Determine the (x, y) coordinate at the center of the cell enclosing the given text.  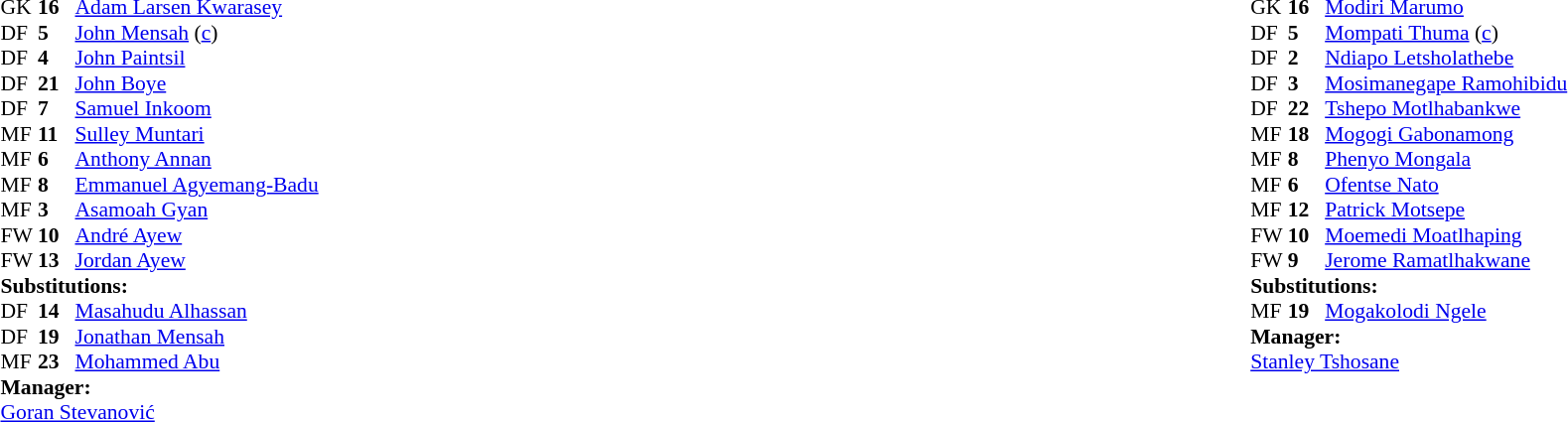
Sulley Muntari (197, 134)
18 (1307, 134)
Stanley Tshosane (1408, 362)
Emmanuel Agyemang-Badu (197, 185)
13 (57, 261)
Masahudu Alhassan (197, 311)
Mompati Thuma (c) (1446, 33)
12 (1307, 210)
7 (57, 108)
Mohammed Abu (197, 362)
John Paintsil (197, 59)
11 (57, 134)
Mosimanegape Ramohibidu (1446, 83)
Ndiapo Letsholathebe (1446, 59)
Jordan Ayew (197, 261)
Mogogi Gabonamong (1446, 134)
Anthony Annan (197, 160)
Moemedi Moatlhaping (1446, 235)
Jerome Ramatlhakwane (1446, 261)
Jonathan Mensah (197, 337)
Patrick Motsepe (1446, 210)
Asamoah Gyan (197, 210)
14 (57, 311)
Mogakolodi Ngele (1446, 311)
Tshepo Motlhabankwe (1446, 108)
23 (57, 362)
2 (1307, 59)
Ofentse Nato (1446, 185)
Samuel Inkoom (197, 108)
21 (57, 83)
André Ayew (197, 235)
9 (1307, 261)
4 (57, 59)
John Mensah (c) (197, 33)
John Boye (197, 83)
22 (1307, 108)
Phenyo Mongala (1446, 160)
